From the cell containing the given text, extract its center point as (X, Y) coordinate. 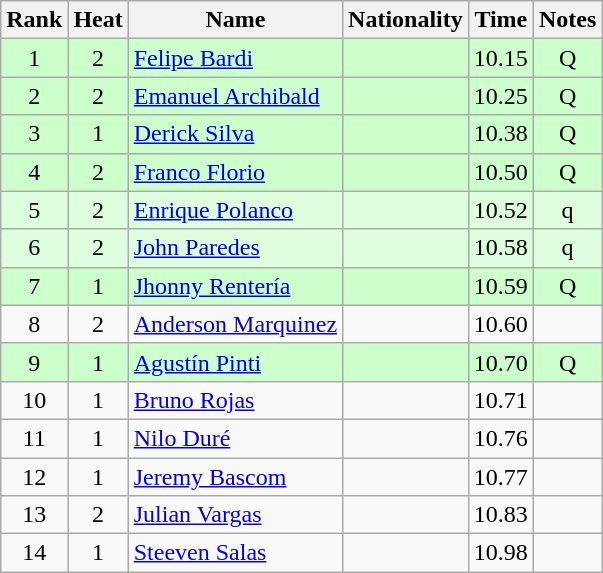
10.83 (500, 515)
Emanuel Archibald (235, 96)
3 (34, 134)
10.50 (500, 172)
Nationality (406, 20)
8 (34, 324)
10 (34, 400)
Bruno Rojas (235, 400)
Derick Silva (235, 134)
12 (34, 477)
Name (235, 20)
Jeremy Bascom (235, 477)
10.58 (500, 248)
7 (34, 286)
10.15 (500, 58)
Nilo Duré (235, 438)
10.25 (500, 96)
10.52 (500, 210)
Julian Vargas (235, 515)
John Paredes (235, 248)
10.71 (500, 400)
10.70 (500, 362)
10.59 (500, 286)
Franco Florio (235, 172)
10.60 (500, 324)
Time (500, 20)
4 (34, 172)
5 (34, 210)
Anderson Marquinez (235, 324)
Notes (567, 20)
10.77 (500, 477)
Agustín Pinti (235, 362)
9 (34, 362)
Enrique Polanco (235, 210)
11 (34, 438)
6 (34, 248)
Jhonny Rentería (235, 286)
Steeven Salas (235, 553)
10.76 (500, 438)
Rank (34, 20)
Heat (98, 20)
10.38 (500, 134)
Felipe Bardi (235, 58)
10.98 (500, 553)
14 (34, 553)
13 (34, 515)
